Find where the given text appears and provide that cell's center as (X, Y) coordinate. 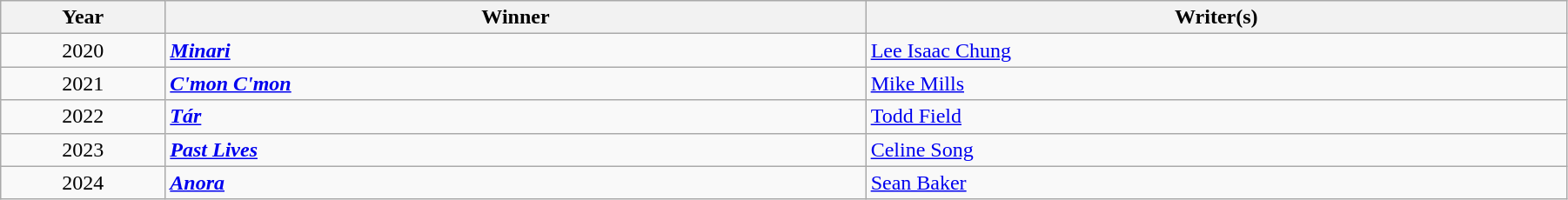
2022 (84, 117)
2021 (84, 83)
Todd Field (1216, 117)
Anora (515, 183)
2023 (84, 150)
Tár (515, 117)
2020 (84, 50)
2024 (84, 183)
Mike Mills (1216, 83)
Minari (515, 50)
C'mon C'mon (515, 83)
Past Lives (515, 150)
Sean Baker (1216, 183)
Writer(s) (1216, 17)
Celine Song (1216, 150)
Lee Isaac Chung (1216, 50)
Winner (515, 17)
Year (84, 17)
